Find where the given text appears and provide that cell's center as (X, Y) coordinate. 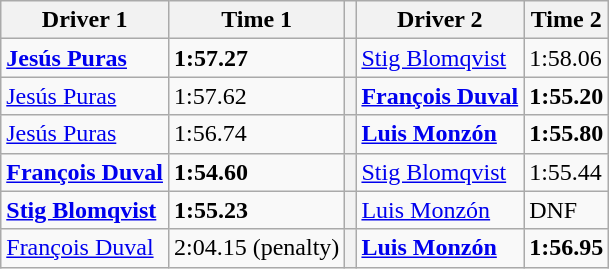
1:57.62 (256, 96)
1:55.20 (566, 96)
1:55.44 (566, 172)
1:54.60 (256, 172)
1:56.95 (566, 248)
1:58.06 (566, 58)
1:57.27 (256, 58)
Driver 2 (440, 20)
1:56.74 (256, 134)
Driver 1 (85, 20)
Time 2 (566, 20)
1:55.80 (566, 134)
DNF (566, 210)
Time 1 (256, 20)
2:04.15 (penalty) (256, 248)
1:55.23 (256, 210)
